Output the [X, Y] coordinate of the center of the cell containing the given text.  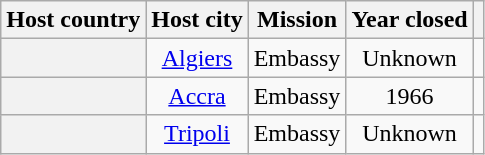
Accra [197, 96]
Mission [297, 20]
Year closed [410, 20]
Algiers [197, 58]
Host country [74, 20]
Tripoli [197, 134]
Host city [197, 20]
1966 [410, 96]
